Identify which cell holds the provided text, then report its [X, Y] central coordinate. 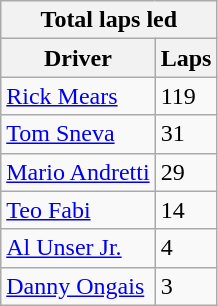
14 [186, 210]
3 [186, 286]
4 [186, 248]
Danny Ongais [78, 286]
29 [186, 172]
Total laps led [109, 20]
119 [186, 96]
Rick Mears [78, 96]
31 [186, 134]
Driver [78, 58]
Teo Fabi [78, 210]
Laps [186, 58]
Mario Andretti [78, 172]
Al Unser Jr. [78, 248]
Tom Sneva [78, 134]
